Determine the (X, Y) coordinate at the center of the cell enclosing the given text.  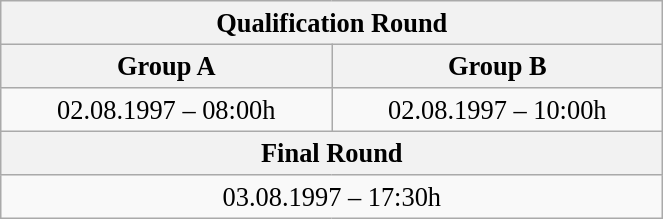
02.08.1997 – 10:00h (498, 109)
Qualification Round (332, 22)
03.08.1997 – 17:30h (332, 197)
Final Round (332, 153)
Group A (166, 66)
02.08.1997 – 08:00h (166, 109)
Group B (498, 66)
